Detect which cell encompasses the target text, then output its [x, y] center coordinate. 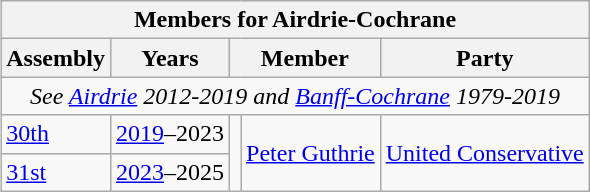
30th [56, 134]
Member [304, 58]
Years [170, 58]
Peter Guthrie [311, 153]
Party [484, 58]
See Airdrie 2012-2019 and Banff-Cochrane 1979-2019 [296, 96]
United Conservative [484, 153]
2019–2023 [170, 134]
Members for Airdrie-Cochrane [296, 20]
31st [56, 172]
Assembly [56, 58]
2023–2025 [170, 172]
